Extract the [x, y] coordinate from the center of the cell holding the provided text.  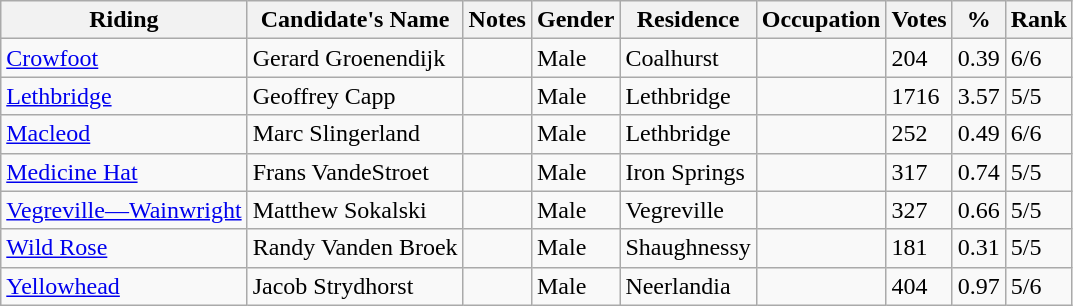
Wild Rose [124, 248]
Candidate's Name [355, 20]
0.74 [978, 172]
% [978, 20]
5/6 [1038, 286]
Iron Springs [688, 172]
Occupation [821, 20]
Yellowhead [124, 286]
0.97 [978, 286]
Randy Vanden Broek [355, 248]
Macleod [124, 134]
Vegreville—Wainwright [124, 210]
3.57 [978, 96]
204 [919, 58]
252 [919, 134]
181 [919, 248]
Shaughnessy [688, 248]
Marc Slingerland [355, 134]
0.39 [978, 58]
317 [919, 172]
327 [919, 210]
Votes [919, 20]
Geoffrey Capp [355, 96]
1716 [919, 96]
Neerlandia [688, 286]
0.31 [978, 248]
0.49 [978, 134]
Crowfoot [124, 58]
Medicine Hat [124, 172]
Rank [1038, 20]
404 [919, 286]
Matthew Sokalski [355, 210]
Riding [124, 20]
Gender [575, 20]
0.66 [978, 210]
Notes [497, 20]
Residence [688, 20]
Gerard Groenendijk [355, 58]
Coalhurst [688, 58]
Vegreville [688, 210]
Frans VandeStroet [355, 172]
Jacob Strydhorst [355, 286]
